Locate the cell with the specified text and output its [x, y] center coordinate. 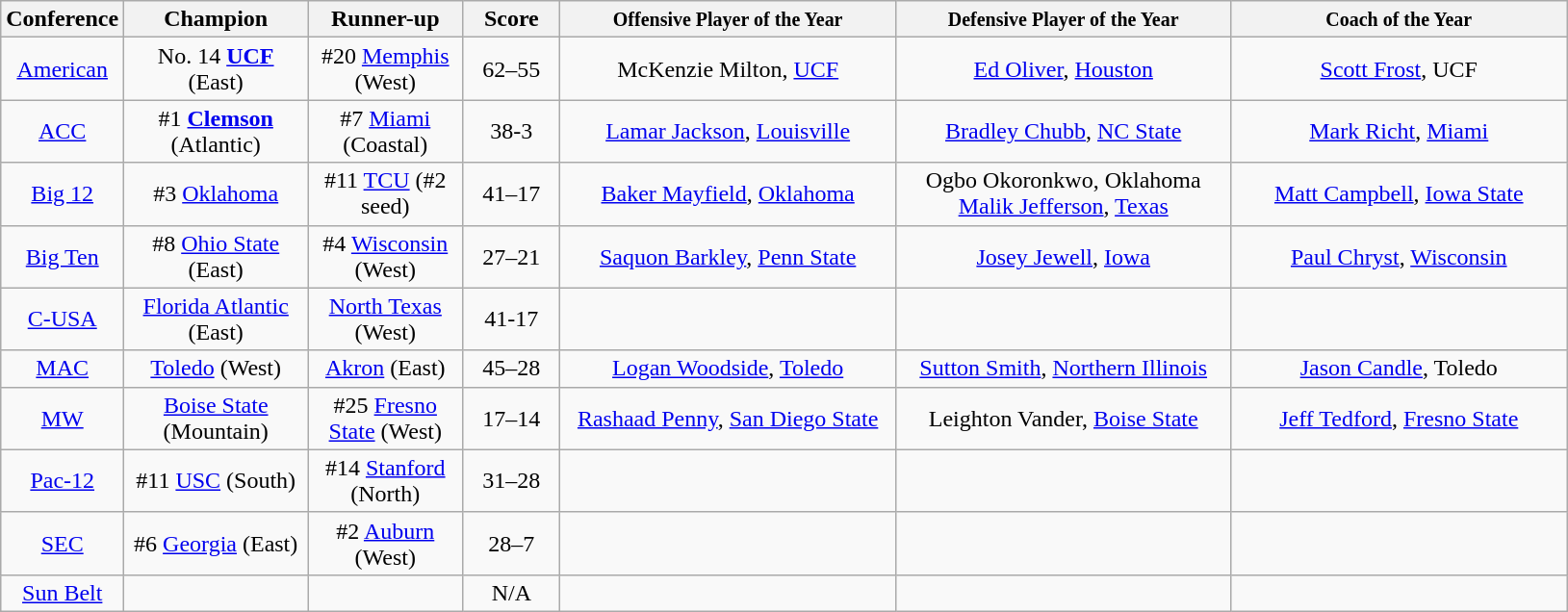
#4 Wisconsin (West) [385, 256]
SEC [63, 543]
Boise State (Mountain) [216, 418]
Scott Frost, UCF [1400, 69]
41-17 [512, 319]
Defensive Player of the Year [1063, 19]
#6 Georgia (East) [216, 543]
#1 Clemson (Atlantic) [216, 131]
Toledo (West) [216, 369]
Lamar Jackson, Louisville [728, 131]
Conference [63, 19]
American [63, 69]
Runner-up [385, 19]
17–14 [512, 418]
Ed Oliver, Houston [1063, 69]
#7 Miami (Coastal) [385, 131]
31–28 [512, 481]
Ogbo Okoronkwo, Oklahoma Malik Jefferson, Texas [1063, 194]
Jason Candle, Toledo [1400, 369]
Pac-12 [63, 481]
McKenzie Milton, UCF [728, 69]
C-USA [63, 319]
#8 Ohio State (East) [216, 256]
45–28 [512, 369]
Leighton Vander, Boise State [1063, 418]
#3 Oklahoma [216, 194]
Bradley Chubb, NC State [1063, 131]
Sun Belt [63, 593]
Champion [216, 19]
Baker Mayfield, Oklahoma [728, 194]
Mark Richt, Miami [1400, 131]
Logan Woodside, Toledo [728, 369]
MW [63, 418]
North Texas (West) [385, 319]
Saquon Barkley, Penn State [728, 256]
Rashaad Penny, San Diego State [728, 418]
Josey Jewell, Iowa [1063, 256]
#2 Auburn (West) [385, 543]
Paul Chryst, Wisconsin [1400, 256]
Akron (East) [385, 369]
Jeff Tedford, Fresno State [1400, 418]
No. 14 UCF (East) [216, 69]
Big 12 [63, 194]
Sutton Smith, Northern Illinois [1063, 369]
#11 USC (South) [216, 481]
27–21 [512, 256]
MAC [63, 369]
38-3 [512, 131]
Matt Campbell, Iowa State [1400, 194]
#11 TCU (#2 seed) [385, 194]
#14 Stanford (North) [385, 481]
ACC [63, 131]
Score [512, 19]
Florida Atlantic (East) [216, 319]
N/A [512, 593]
62–55 [512, 69]
28–7 [512, 543]
Big Ten [63, 256]
41–17 [512, 194]
#25 Fresno State (West) [385, 418]
Offensive Player of the Year [728, 19]
#20 Memphis (West) [385, 69]
Coach of the Year [1400, 19]
